Scan for the cell matching the given text and deliver its [X, Y] coordinate at center. 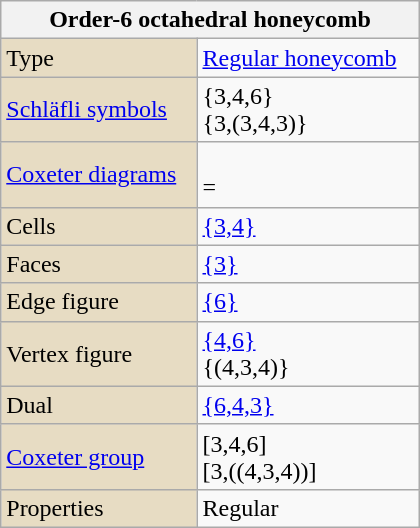
Vertex figure [99, 354]
Order-6 octahedral honeycomb [210, 20]
= [308, 174]
Regular honeycomb [308, 58]
Type [99, 58]
{3} [308, 264]
{6,4,3} [308, 405]
Properties [99, 508]
Cells [99, 226]
{3,4} [308, 226]
Faces [99, 264]
{6} [308, 302]
Edge figure [99, 302]
Coxeter diagrams [99, 174]
Dual [99, 405]
{4,6} {(4,3,4)} [308, 354]
{3,4,6}{3,(3,4,3)} [308, 110]
Coxeter group [99, 456]
Regular [308, 508]
[3,4,6][3,((4,3,4))] [308, 456]
Schläfli symbols [99, 110]
